Determine the [x, y] coordinate at the center of the cell enclosing the given text.  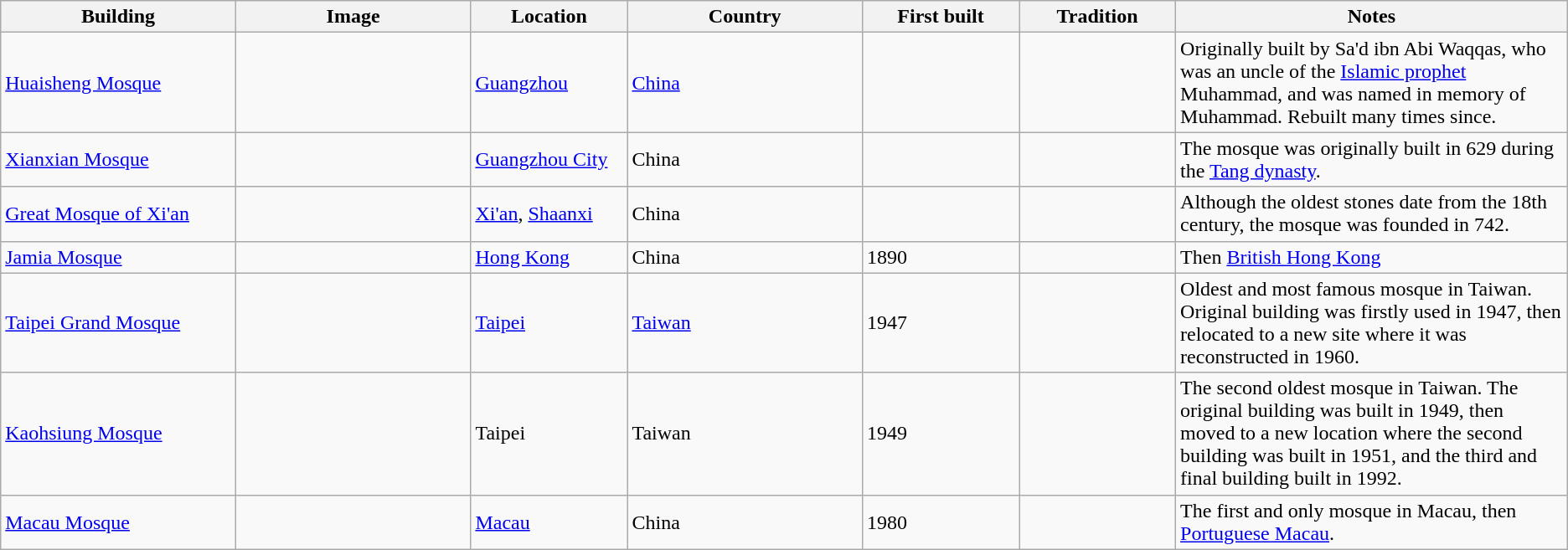
First built [940, 17]
Building [119, 17]
Image [353, 17]
Great Mosque of Xi'an [119, 214]
Xi'an, Shaanxi [549, 214]
1890 [940, 257]
Hong Kong [549, 257]
Guangzhou City [549, 159]
Jamia Mosque [119, 257]
Tradition [1097, 17]
Macau Mosque [119, 522]
Location [549, 17]
Taipei Grand Mosque [119, 323]
1949 [940, 434]
Although the oldest stones date from the 18th century, the mosque was founded in 742. [1372, 214]
1947 [940, 323]
Kaohsiung Mosque [119, 434]
Country [745, 17]
1980 [940, 522]
Macau [549, 522]
Notes [1372, 17]
Huaisheng Mosque [119, 82]
Oldest and most famous mosque in Taiwan. Original building was firstly used in 1947, then relocated to a new site where it was reconstructed in 1960. [1372, 323]
Guangzhou [549, 82]
Xianxian Mosque [119, 159]
Then British Hong Kong [1372, 257]
The mosque was originally built in 629 during the Tang dynasty. [1372, 159]
The first and only mosque in Macau, then Portuguese Macau. [1372, 522]
